Capture the cell that displays the provided text and extract its (x, y) central coordinate. 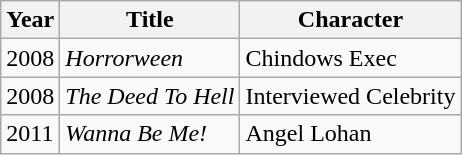
Wanna Be Me! (150, 134)
Character (350, 20)
The Deed To Hell (150, 96)
Title (150, 20)
Interviewed Celebrity (350, 96)
Year (30, 20)
Chindows Exec (350, 58)
2011 (30, 134)
Angel Lohan (350, 134)
Horrorween (150, 58)
